Return [x, y] of the center of cell containing provided text 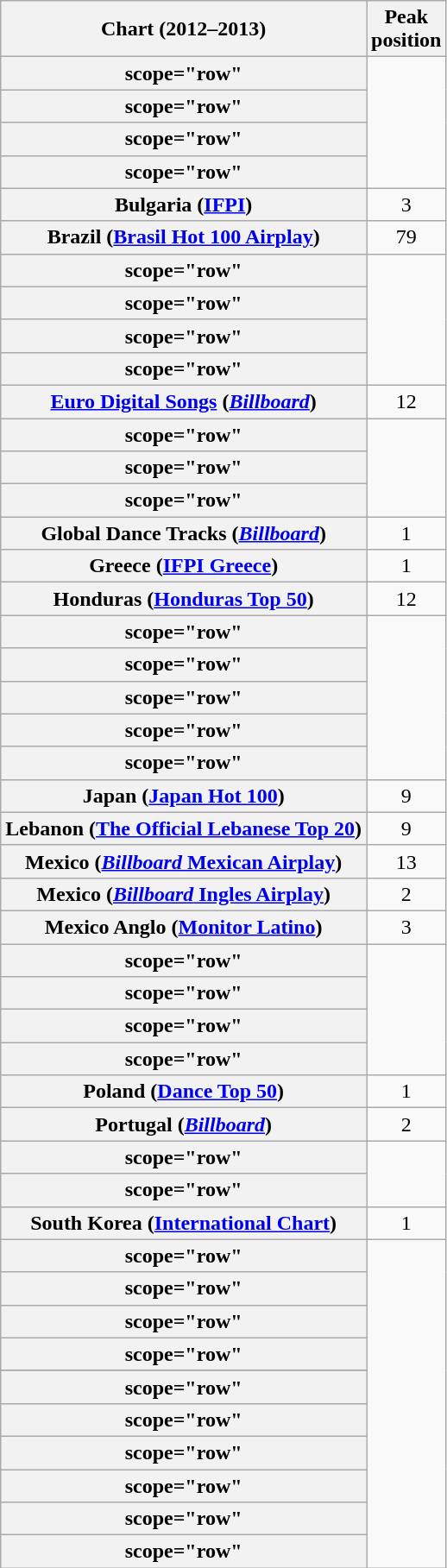
Mexico Anglo (Monitor Latino) [184, 927]
Global Dance Tracks (Billboard) [184, 533]
Poland (Dance Top 50) [184, 1092]
Greece (IFPI Greece) [184, 566]
Honduras (Honduras Top 50) [184, 599]
13 [406, 861]
Euro Digital Songs (Billboard) [184, 401]
Bulgaria (IFPI) [184, 205]
South Korea (International Chart) [184, 1223]
Mexico (Billboard Ingles Airplay) [184, 894]
79 [406, 237]
Mexico (Billboard Mexican Airplay) [184, 861]
Peakposition [406, 29]
Portugal (Billboard) [184, 1124]
Japan (Japan Hot 100) [184, 796]
Brazil (Brasil Hot 100 Airplay) [184, 237]
Chart (2012–2013) [184, 29]
Lebanon (The Official Lebanese Top 20) [184, 828]
